Find where the given text appears and provide that cell's center as [X, Y] coordinate. 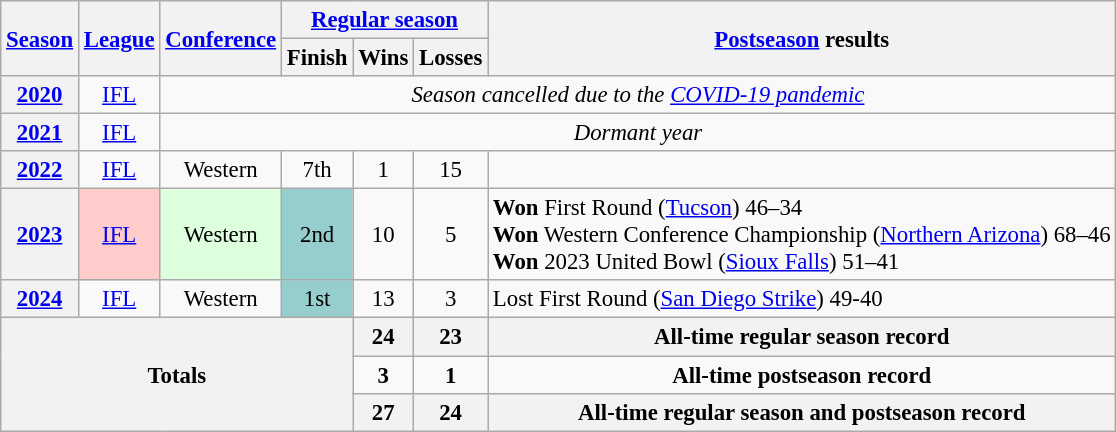
Won First Round (Tucson) 46–34 Won Western Conference Championship (Northern Arizona) 68–46 Won 2023 United Bowl (Sioux Falls) 51–41 [802, 235]
7th [316, 170]
Dormant year [638, 133]
10 [384, 235]
2022 [40, 170]
All-time regular season record [802, 337]
2023 [40, 235]
League [118, 38]
Postseason results [802, 38]
All-time regular season and postseason record [802, 412]
5 [451, 235]
2nd [316, 235]
Losses [451, 58]
Finish [316, 58]
Totals [177, 374]
Season cancelled due to the COVID-19 pandemic [638, 95]
1st [316, 299]
All-time postseason record [802, 375]
Conference [221, 38]
2024 [40, 299]
Season [40, 38]
15 [451, 170]
Wins [384, 58]
Regular season [384, 20]
13 [384, 299]
2020 [40, 95]
23 [451, 337]
2021 [40, 133]
Lost First Round (San Diego Strike) 49-40 [802, 299]
27 [384, 412]
